Return the [x, y] coordinate for the center point of the cell that contains the specified text.  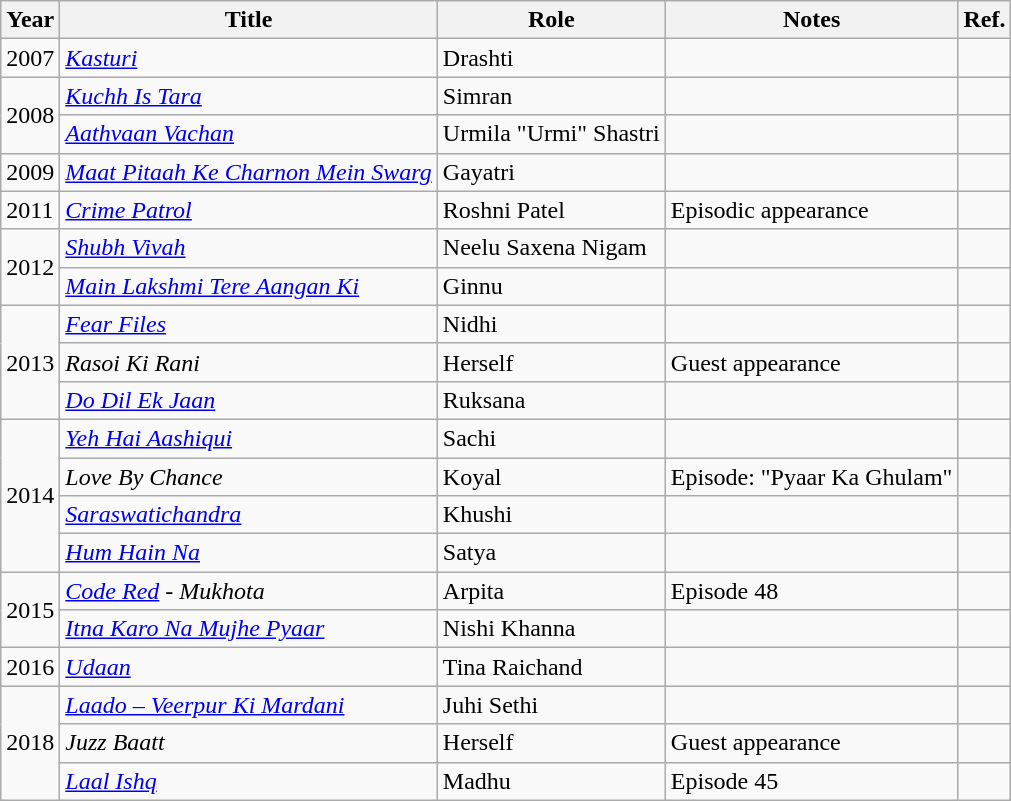
Notes [812, 20]
Juhi Sethi [551, 705]
2016 [30, 667]
2012 [30, 267]
Ruksana [551, 400]
Crime Patrol [249, 210]
Episodic appearance [812, 210]
Episode 48 [812, 591]
2014 [30, 495]
Rasoi Ki Rani [249, 362]
2008 [30, 115]
Saraswatichandra [249, 515]
Udaan [249, 667]
Year [30, 20]
Kuchh Is Tara [249, 96]
Episode: "Pyaar Ka Ghulam" [812, 477]
Ref. [984, 20]
Do Dil Ek Jaan [249, 400]
Sachi [551, 438]
Neelu Saxena Nigam [551, 248]
Maat Pitaah Ke Charnon Mein Swarg [249, 172]
2009 [30, 172]
Khushi [551, 515]
Episode 45 [812, 781]
Fear Files [249, 324]
Main Lakshmi Tere Aangan Ki [249, 286]
Yeh Hai Aashiqui [249, 438]
2018 [30, 743]
Urmila "Urmi" Shastri [551, 134]
Satya [551, 553]
Roshni Patel [551, 210]
Love By Chance [249, 477]
2007 [30, 58]
2015 [30, 610]
Ginnu [551, 286]
Code Red - Mukhota [249, 591]
Nishi Khanna [551, 629]
Hum Hain Na [249, 553]
Koyal [551, 477]
Shubh Vivah [249, 248]
Arpita [551, 591]
Kasturi [249, 58]
Nidhi [551, 324]
2013 [30, 362]
Tina Raichand [551, 667]
Role [551, 20]
Drashti [551, 58]
Laado – Veerpur Ki Mardani [249, 705]
Itna Karo Na Mujhe Pyaar [249, 629]
Laal Ishq [249, 781]
Simran [551, 96]
Madhu [551, 781]
Gayatri [551, 172]
Title [249, 20]
Juzz Baatt [249, 743]
2011 [30, 210]
Aathvaan Vachan [249, 134]
